Determine the (x, y) coordinate at the center of the cell enclosing the given text.  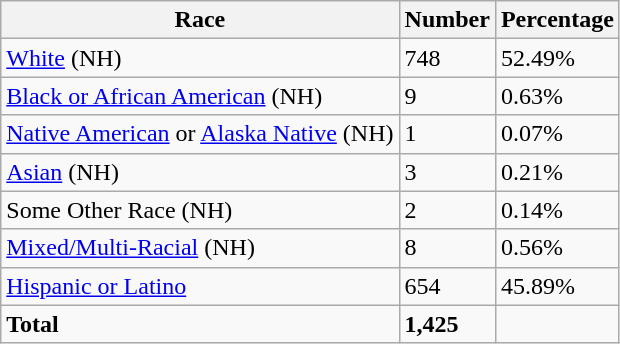
8 (447, 248)
Native American or Alaska Native (NH) (200, 134)
Black or African American (NH) (200, 96)
Race (200, 20)
Mixed/Multi-Racial (NH) (200, 248)
1,425 (447, 324)
Number (447, 20)
2 (447, 210)
52.49% (557, 58)
0.14% (557, 210)
45.89% (557, 286)
3 (447, 172)
0.56% (557, 248)
0.07% (557, 134)
0.21% (557, 172)
White (NH) (200, 58)
0.63% (557, 96)
Total (200, 324)
654 (447, 286)
Some Other Race (NH) (200, 210)
9 (447, 96)
Hispanic or Latino (200, 286)
748 (447, 58)
Asian (NH) (200, 172)
1 (447, 134)
Percentage (557, 20)
